Return (x, y) of the center of cell containing provided text 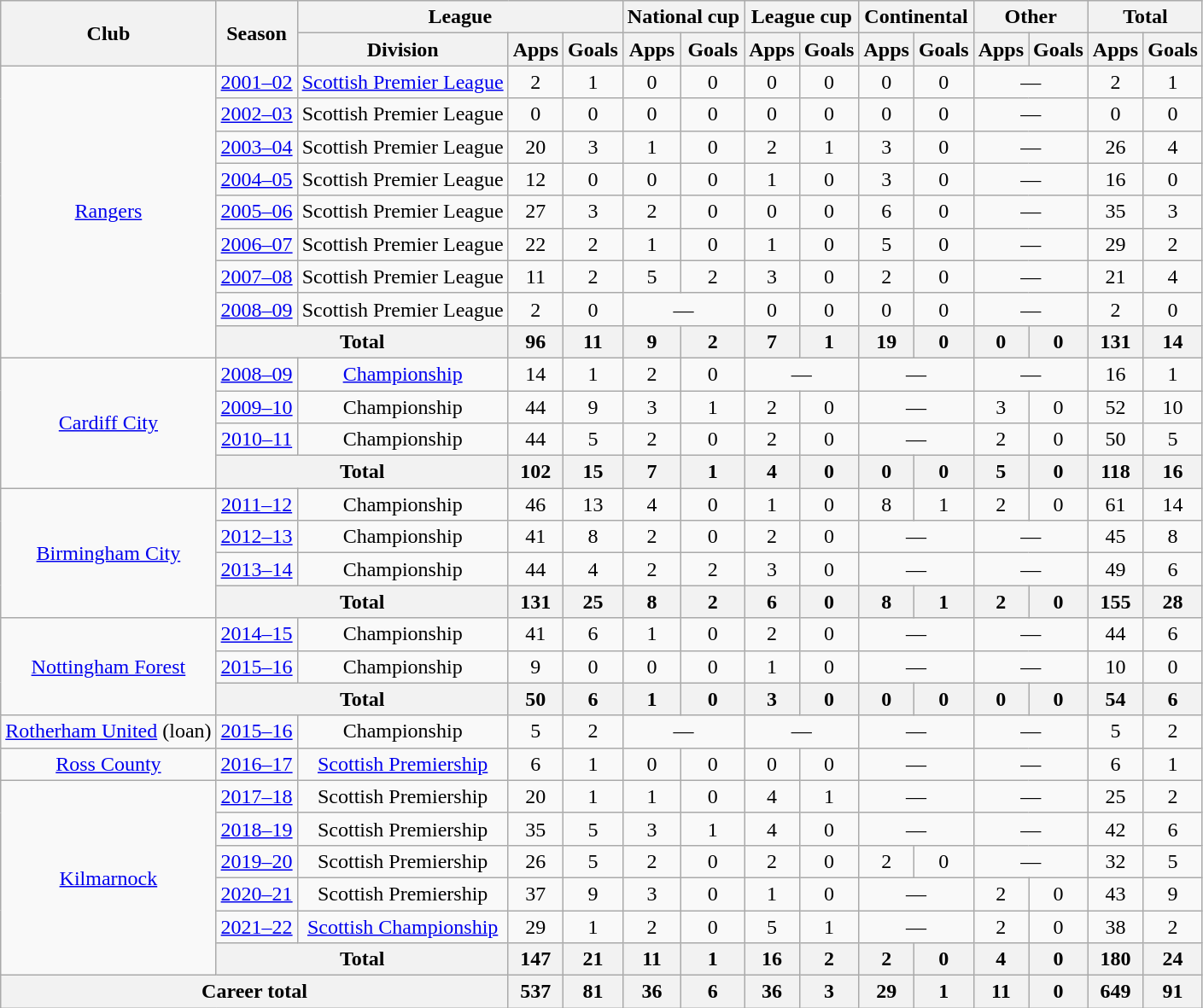
2019–20 (256, 861)
National cup (683, 17)
Rangers (108, 212)
Other (1031, 17)
13 (593, 504)
22 (535, 244)
155 (1115, 602)
2016–17 (256, 764)
Ross County (108, 764)
Rotherham United (loan) (108, 731)
2017–18 (256, 796)
League cup (802, 17)
537 (535, 992)
46 (535, 504)
Nottingham Forest (108, 667)
81 (593, 992)
2005–06 (256, 212)
2003–04 (256, 147)
54 (1115, 699)
Kilmarnock (108, 877)
102 (535, 472)
28 (1173, 602)
Cardiff City (108, 422)
2021–22 (256, 926)
Continental (916, 17)
96 (535, 341)
43 (1115, 894)
19 (886, 341)
2012–13 (256, 537)
12 (535, 179)
38 (1115, 926)
147 (535, 959)
180 (1115, 959)
2018–19 (256, 829)
2002–03 (256, 114)
2007–08 (256, 277)
2020–21 (256, 894)
91 (1173, 992)
2001–02 (256, 82)
45 (1115, 537)
Career total (254, 992)
27 (535, 212)
2004–05 (256, 179)
118 (1115, 472)
Division (403, 50)
2010–11 (256, 440)
League (459, 17)
49 (1115, 569)
24 (1173, 959)
2009–10 (256, 407)
2011–12 (256, 504)
2014–15 (256, 634)
2006–07 (256, 244)
2013–14 (256, 569)
42 (1115, 829)
32 (1115, 861)
Season (256, 33)
37 (535, 894)
Birmingham City (108, 553)
Scottish Championship (403, 926)
61 (1115, 504)
Club (108, 33)
52 (1115, 407)
15 (593, 472)
649 (1115, 992)
